Identify which cell holds the provided text, then report its (x, y) central coordinate. 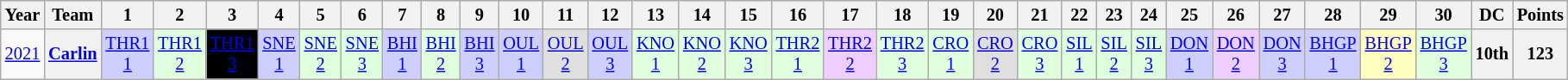
9 (480, 15)
13 (655, 15)
1 (128, 15)
SNE2 (321, 54)
BHI2 (442, 54)
KNO3 (749, 54)
22 (1079, 15)
28 (1333, 15)
24 (1149, 15)
10 (521, 15)
25 (1189, 15)
OUL2 (566, 54)
CRO2 (995, 54)
16 (799, 15)
SIL2 (1113, 54)
THR11 (128, 54)
THR12 (179, 54)
SIL3 (1149, 54)
KNO1 (655, 54)
THR22 (850, 54)
15 (749, 15)
19 (950, 15)
OUL3 (610, 54)
29 (1389, 15)
8 (442, 15)
2 (179, 15)
KNO2 (702, 54)
11 (566, 15)
2021 (22, 54)
Carlin (72, 54)
17 (850, 15)
26 (1236, 15)
5 (321, 15)
THR13 (233, 54)
6 (362, 15)
Points (1540, 15)
BHI1 (402, 54)
SNE3 (362, 54)
DON1 (1189, 54)
THR23 (902, 54)
27 (1283, 15)
4 (279, 15)
OUL1 (521, 54)
DC (1492, 15)
SIL1 (1079, 54)
23 (1113, 15)
Year (22, 15)
CRO1 (950, 54)
3 (233, 15)
30 (1444, 15)
14 (702, 15)
SNE1 (279, 54)
12 (610, 15)
CRO3 (1040, 54)
THR21 (799, 54)
123 (1540, 54)
DON3 (1283, 54)
7 (402, 15)
21 (1040, 15)
BHGP2 (1389, 54)
10th (1492, 54)
20 (995, 15)
BHGP3 (1444, 54)
BHGP1 (1333, 54)
BHI3 (480, 54)
DON2 (1236, 54)
Team (72, 15)
18 (902, 15)
